Determine the (X, Y) coordinate at the center of the cell enclosing the given text.  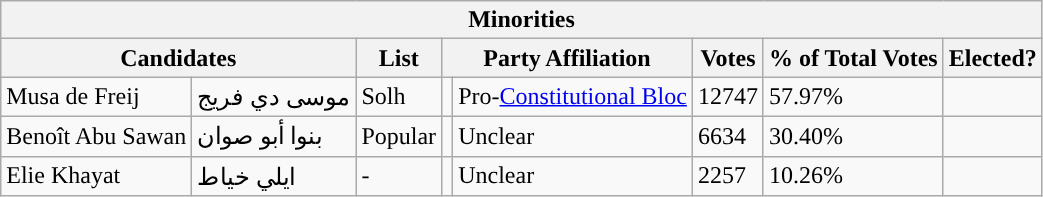
10.26% (853, 176)
Candidates (178, 58)
30.40% (853, 136)
Musa de Freij (96, 97)
Elected? (992, 58)
- (399, 176)
Solh (399, 97)
Party Affiliation (568, 58)
موسى دي فريج (274, 97)
Minorities (522, 20)
List (399, 58)
Elie Khayat (96, 176)
2257 (728, 176)
بنوا أبو صوان (274, 136)
12747 (728, 97)
6634 (728, 136)
Benoît Abu Sawan (96, 136)
Popular (399, 136)
ايلي خياط (274, 176)
57.97% (853, 97)
% of Total Votes (853, 58)
Votes (728, 58)
Pro-Constitutional Bloc (573, 97)
